Return the (x, y) coordinate for the center point of the cell that contains the specified text.  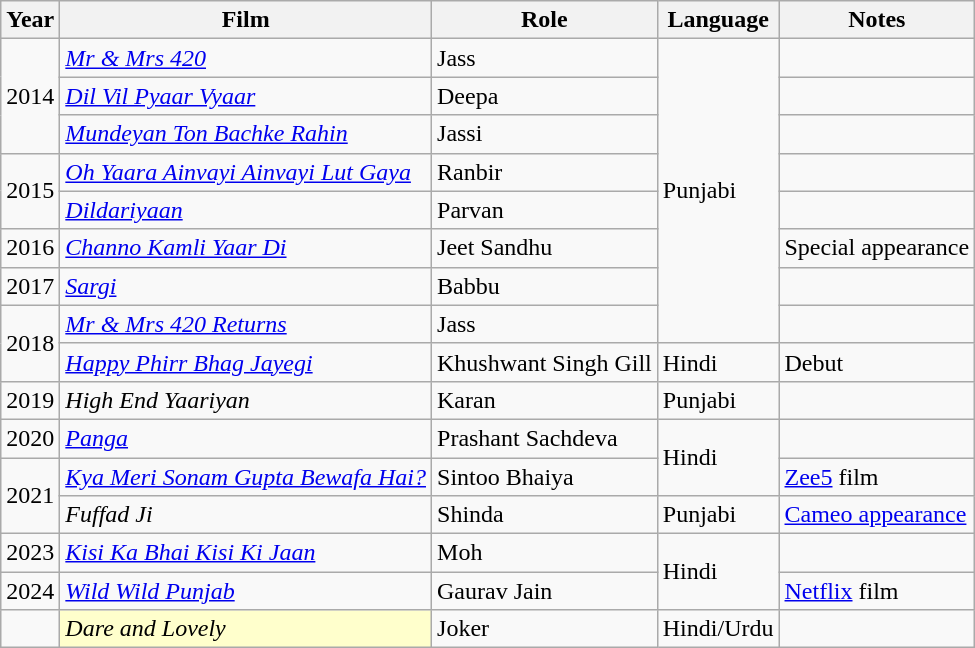
Role (545, 20)
Oh Yaara Ainvayi Ainvayi Lut Gaya (246, 172)
Karan (545, 400)
Joker (545, 629)
Gaurav Jain (545, 591)
Language (718, 20)
2019 (30, 400)
Happy Phirr Bhag Jayegi (246, 362)
2015 (30, 191)
Kisi Ka Bhai Kisi Ki Jaan (246, 553)
Channo Kamli Yaar Di (246, 248)
Deepa (545, 96)
Year (30, 20)
High End Yaariyan (246, 400)
Notes (877, 20)
Zee5 film (877, 477)
Mr & Mrs 420 Returns (246, 324)
Debut (877, 362)
Ranbir (545, 172)
Jassi (545, 134)
Cameo appearance (877, 515)
Sargi (246, 286)
Panga (246, 438)
Dil Vil Pyaar Vyaar (246, 96)
Shinda (545, 515)
2024 (30, 591)
2017 (30, 286)
Parvan (545, 210)
Mr & Mrs 420 (246, 58)
2020 (30, 438)
Hindi/Urdu (718, 629)
Dare and Lovely (246, 629)
Sintoo Bhaiya (545, 477)
Film (246, 20)
2018 (30, 343)
Kya Meri Sonam Gupta Bewafa Hai? (246, 477)
Moh (545, 553)
Special appearance (877, 248)
Mundeyan Ton Bachke Rahin (246, 134)
2016 (30, 248)
Khushwant Singh Gill (545, 362)
Wild Wild Punjab (246, 591)
Dildariyaan (246, 210)
Netflix film (877, 591)
2021 (30, 496)
Fuffad Ji (246, 515)
2014 (30, 96)
Jeet Sandhu (545, 248)
2023 (30, 553)
Babbu (545, 286)
Prashant Sachdeva (545, 438)
